For the text-containing cell, return its midpoint in (x, y) coordinate format. 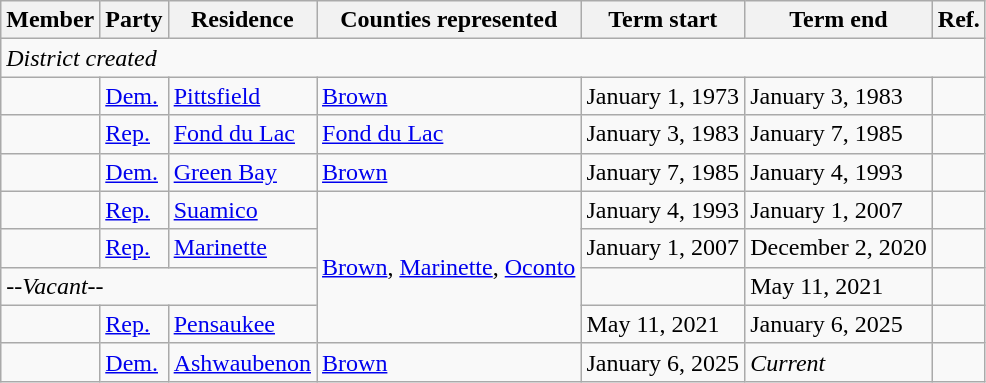
Residence (242, 20)
Member (50, 20)
Marinette (242, 248)
January 1, 1973 (663, 96)
District created (494, 58)
Ref. (958, 20)
December 2, 2020 (839, 248)
Party (134, 20)
Current (839, 362)
Pensaukee (242, 324)
Term end (839, 20)
Suamico (242, 210)
Ashwaubenon (242, 362)
Brown, Marinette, Oconto (449, 267)
Green Bay (242, 172)
Counties represented (449, 20)
Pittsfield (242, 96)
Term start (663, 20)
--Vacant-- (159, 286)
